Return the [X, Y] coordinate for the center point of the cell that contains the specified text.  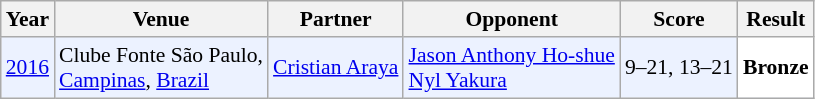
2016 [28, 68]
Score [679, 19]
Partner [336, 19]
Venue [161, 19]
9–21, 13–21 [679, 68]
Bronze [776, 68]
Result [776, 19]
Cristian Araya [336, 68]
Opponent [511, 19]
Clube Fonte São Paulo, Campinas, Brazil [161, 68]
Year [28, 19]
Jason Anthony Ho-shue Nyl Yakura [511, 68]
